Determine the [x, y] coordinate at the center of the cell enclosing the given text.  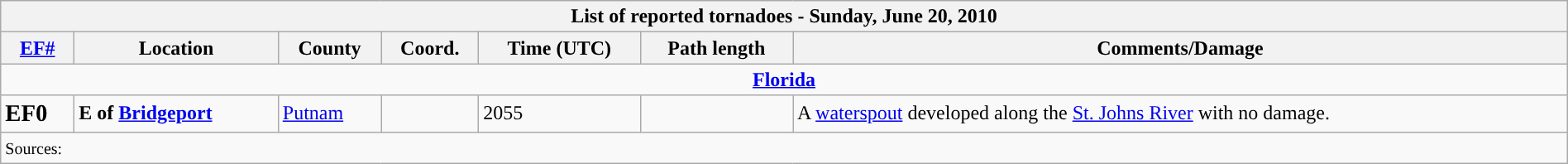
County [329, 48]
Path length [716, 48]
EF# [38, 48]
Sources: [784, 147]
Comments/Damage [1181, 48]
Florida [784, 80]
EF0 [38, 113]
A waterspout developed along the St. Johns River with no damage. [1181, 113]
Putnam [329, 113]
Location [176, 48]
List of reported tornadoes - Sunday, June 20, 2010 [784, 17]
2055 [559, 113]
E of Bridgeport [176, 113]
Time (UTC) [559, 48]
Coord. [430, 48]
